Return the (X, Y) coordinate for the center point of the cell that contains the specified text.  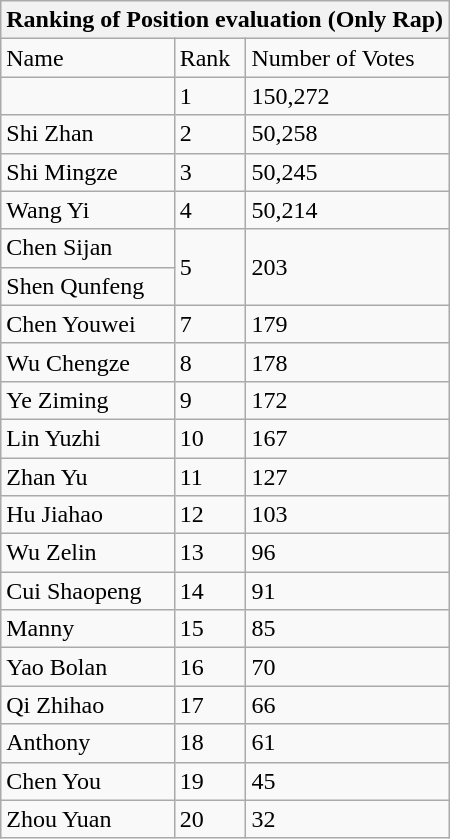
13 (210, 553)
61 (348, 743)
Shi Zhan (88, 134)
Chen Sijan (88, 248)
16 (210, 667)
1 (210, 96)
18 (210, 743)
Ranking of Position evaluation (Only Rap) (225, 20)
2 (210, 134)
Hu Jiahao (88, 515)
10 (210, 438)
Chen You (88, 781)
70 (348, 667)
Cui Shaopeng (88, 591)
Chen Youwei (88, 324)
Anthony (88, 743)
4 (210, 210)
3 (210, 172)
Wang Yi (88, 210)
172 (348, 400)
150,272 (348, 96)
9 (210, 400)
Zhou Yuan (88, 819)
15 (210, 629)
14 (210, 591)
8 (210, 362)
Shen Qunfeng (88, 286)
32 (348, 819)
50,258 (348, 134)
45 (348, 781)
Wu Chengze (88, 362)
50,214 (348, 210)
203 (348, 267)
127 (348, 477)
11 (210, 477)
Lin Yuzhi (88, 438)
19 (210, 781)
50,245 (348, 172)
66 (348, 705)
Rank (210, 58)
178 (348, 362)
Zhan Yu (88, 477)
91 (348, 591)
Yao Bolan (88, 667)
Shi Mingze (88, 172)
12 (210, 515)
Ye Ziming (88, 400)
17 (210, 705)
Manny (88, 629)
96 (348, 553)
Number of Votes (348, 58)
7 (210, 324)
179 (348, 324)
85 (348, 629)
Wu Zelin (88, 553)
167 (348, 438)
20 (210, 819)
5 (210, 267)
Qi Zhihao (88, 705)
103 (348, 515)
Name (88, 58)
